Return [X, Y] of the center of cell containing provided text 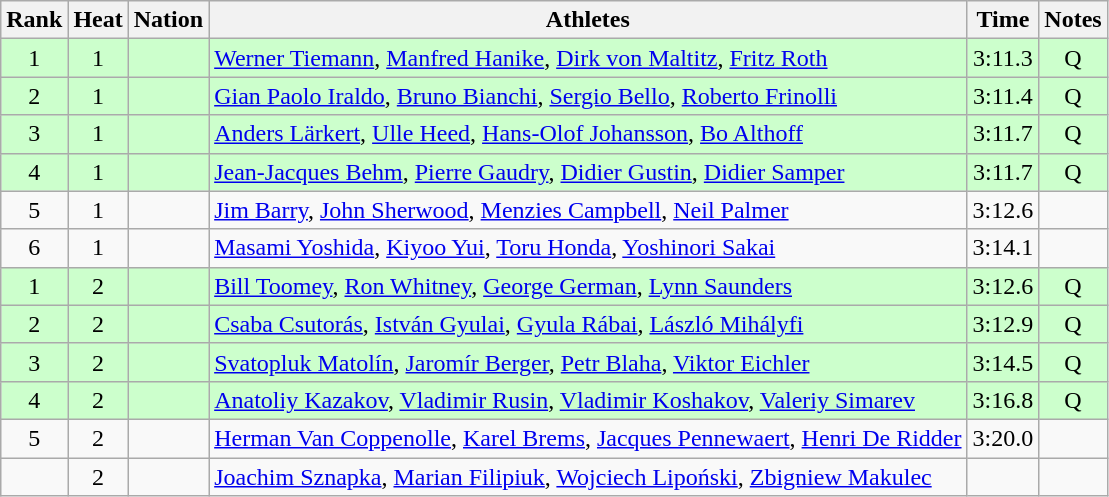
Csaba Csutorás, István Gyulai, Gyula Rábai, László Mihályfi [588, 324]
Werner Tiemann, Manfred Hanike, Dirk von Maltitz, Fritz Roth [588, 58]
3:11.3 [1003, 58]
Bill Toomey, Ron Whitney, George German, Lynn Saunders [588, 286]
6 [34, 248]
Svatopluk Matolín, Jaromír Berger, Petr Blaha, Viktor Eichler [588, 362]
3:11.4 [1003, 96]
Herman Van Coppenolle, Karel Brems, Jacques Pennewaert, Henri De Ridder [588, 438]
Time [1003, 20]
Notes [1073, 20]
3:14.1 [1003, 248]
3:12.9 [1003, 324]
Heat [98, 20]
Nation [168, 20]
Anatoliy Kazakov, Vladimir Rusin, Vladimir Koshakov, Valeriy Simarev [588, 400]
Rank [34, 20]
Joachim Sznapka, Marian Filipiuk, Wojciech Lipoński, Zbigniew Makulec [588, 477]
Jean-Jacques Behm, Pierre Gaudry, Didier Gustin, Didier Samper [588, 172]
Jim Barry, John Sherwood, Menzies Campbell, Neil Palmer [588, 210]
Athletes [588, 20]
Anders Lärkert, Ulle Heed, Hans-Olof Johansson, Bo Althoff [588, 134]
Gian Paolo Iraldo, Bruno Bianchi, Sergio Bello, Roberto Frinolli [588, 96]
3:20.0 [1003, 438]
3:16.8 [1003, 400]
3:14.5 [1003, 362]
Masami Yoshida, Kiyoo Yui, Toru Honda, Yoshinori Sakai [588, 248]
